Search for the cell housing the specified text and yield its (x, y) center coordinate. 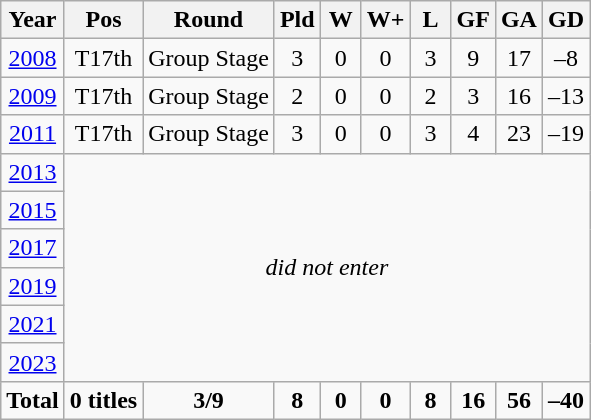
9 (473, 58)
2008 (33, 58)
W (340, 20)
2015 (33, 210)
2021 (33, 324)
GA (518, 20)
Pos (103, 20)
GF (473, 20)
4 (473, 134)
2011 (33, 134)
2023 (33, 362)
Total (33, 400)
Round (209, 20)
2017 (33, 248)
0 titles (103, 400)
W+ (386, 20)
–13 (566, 96)
23 (518, 134)
2019 (33, 286)
3/9 (209, 400)
Pld (297, 20)
–40 (566, 400)
did not enter (326, 267)
2013 (33, 172)
2009 (33, 96)
L (430, 20)
56 (518, 400)
17 (518, 58)
–19 (566, 134)
–8 (566, 58)
Year (33, 20)
GD (566, 20)
